For the text-containing cell, return its midpoint in [X, Y] coordinate format. 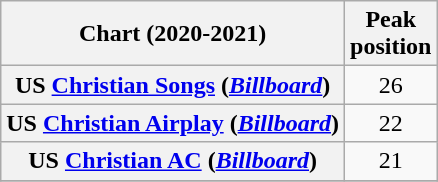
US Christian AC (Billboard) [173, 161]
21 [391, 161]
US Christian Songs (Billboard) [173, 85]
22 [391, 123]
Chart (2020-2021) [173, 34]
US Christian Airplay (Billboard) [173, 123]
26 [391, 85]
Peak position [391, 34]
